Return the [x, y] coordinate for the center point of the cell that contains the specified text.  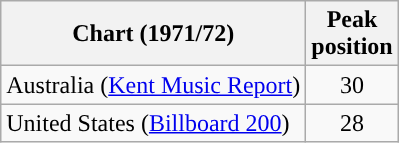
30 [352, 85]
28 [352, 123]
Chart (1971/72) [154, 34]
United States (Billboard 200) [154, 123]
Australia (Kent Music Report) [154, 85]
Peakposition [352, 34]
